Pinpoint the cell where the given text exists, returning its [x, y] midpoint coordinate. 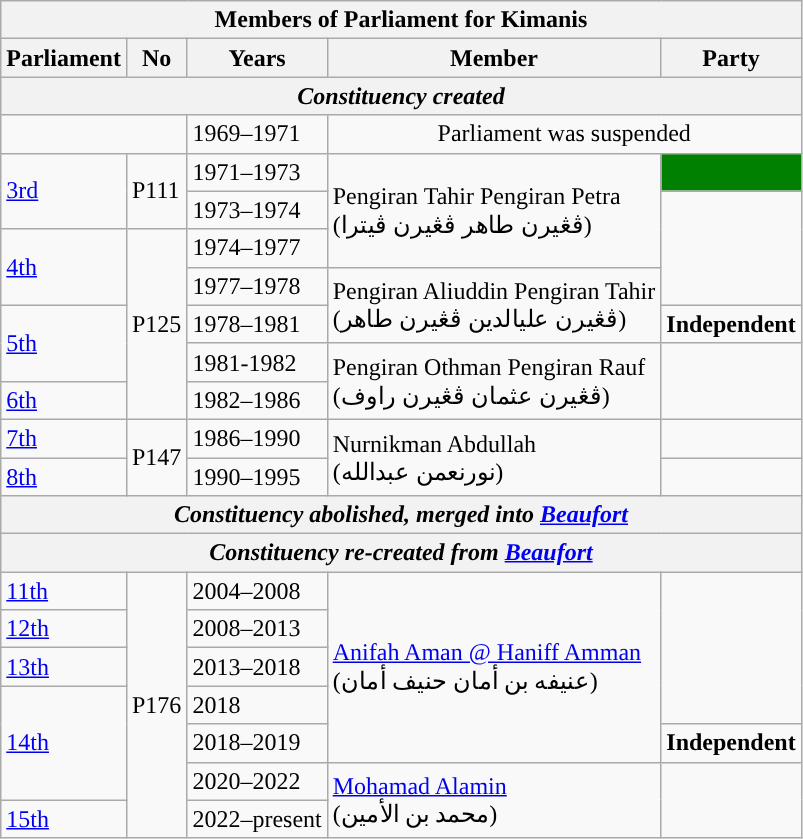
Parliament [64, 58]
1977–1978 [257, 286]
1974–1977 [257, 248]
15th [64, 819]
7th [64, 438]
P176 [156, 705]
6th [64, 400]
Member [494, 58]
Constituency re-created from Beaufort [401, 553]
2018–2019 [257, 743]
1981-1982 [257, 362]
Constituency abolished, merged into Beaufort [401, 515]
Pengiran Tahir Pengiran Petra (ڤڠيرن طاهر ڤڠيرن ڤيترا) [494, 210]
13th [64, 667]
Pengiran Othman Pengiran Rauf (ڤڠيرن عثمان ڤڠيرن راوف) [494, 381]
1986–1990 [257, 438]
Members of Parliament for Kimanis [401, 20]
2022–present [257, 819]
Parliament was suspended [564, 134]
1973–1974 [257, 210]
14th [64, 743]
Party [731, 58]
No [156, 58]
Years [257, 58]
1982–1986 [257, 400]
Pengiran Aliuddin Pengiran Tahir (ڤڠيرن عليالدين ڤڠيرن طاهر) [494, 305]
P111 [156, 191]
5th [64, 343]
Constituency created [401, 96]
Nurnikman Abdullah (نورنعمن عبدالله) [494, 457]
3rd [64, 191]
P147 [156, 457]
2004–2008 [257, 591]
1971–1973 [257, 172]
P125 [156, 324]
2008–2013 [257, 629]
2018 [257, 705]
1978–1981 [257, 324]
2013–2018 [257, 667]
4th [64, 267]
8th [64, 477]
1969–1971 [257, 134]
12th [64, 629]
1990–1995 [257, 477]
Anifah Aman @ Haniff Amman (عنيفه بن أمان حنيف أمان) [494, 667]
2020–2022 [257, 781]
11th [64, 591]
Mohamad Alamin (محمد بن الأمين) [494, 800]
